Find where the given text appears and provide that cell's center as [x, y] coordinate. 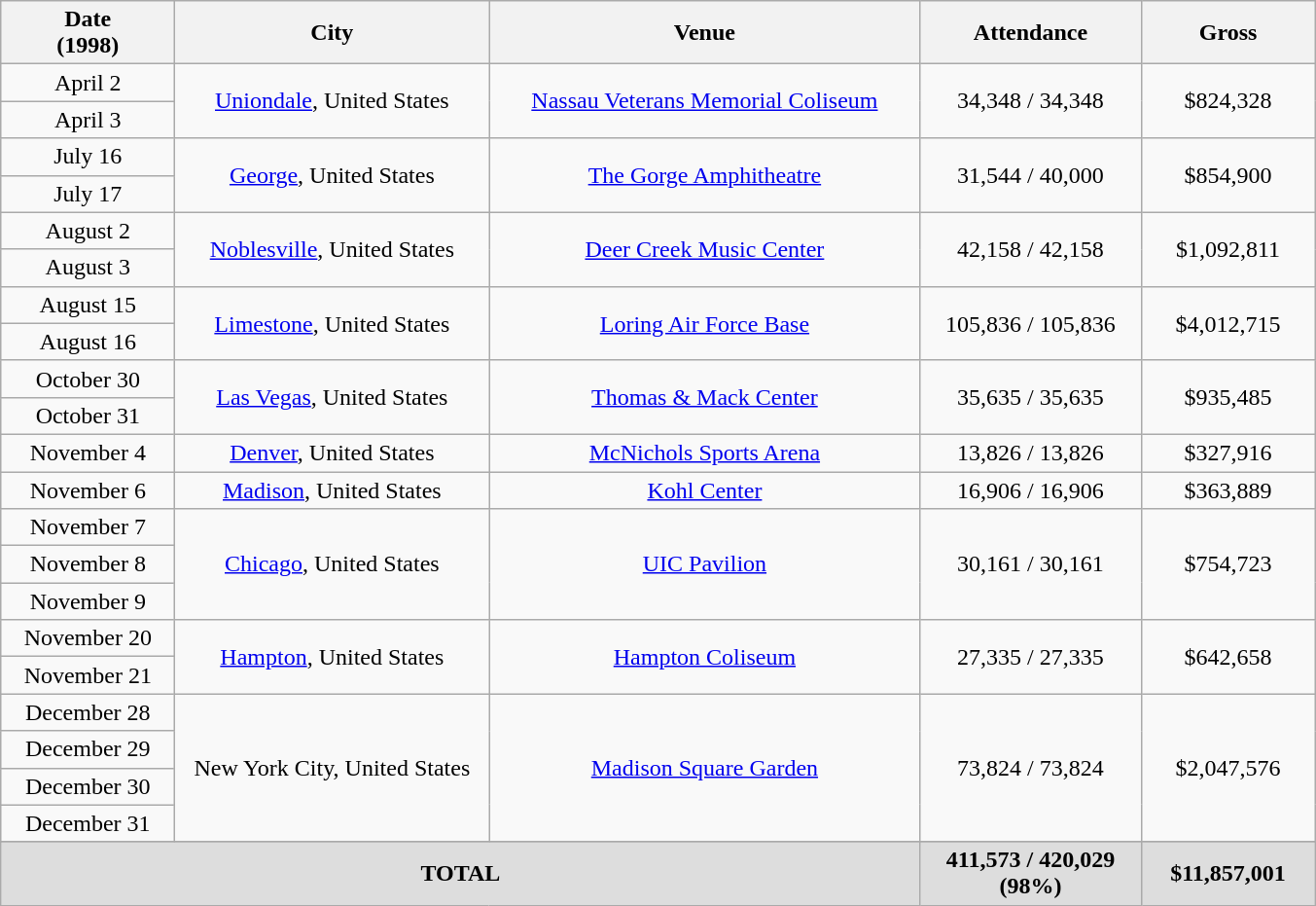
Chicago, United States [333, 564]
November 7 [88, 527]
$754,723 [1227, 564]
December 28 [88, 712]
Hampton, United States [333, 657]
August 2 [88, 231]
Attendance [1031, 33]
$363,889 [1227, 489]
Gross [1227, 33]
July 17 [88, 194]
$854,900 [1227, 175]
30,161 / 30,161 [1031, 564]
November 9 [88, 601]
$11,857,001 [1227, 874]
McNichols Sports Arena [704, 453]
November 4 [88, 453]
November 21 [88, 675]
Thomas & Mack Center [704, 397]
$2,047,576 [1227, 768]
November 8 [88, 564]
Madison, United States [333, 489]
34,348 / 34,348 [1031, 101]
35,635 / 35,635 [1031, 397]
Loring Air Force Base [704, 323]
The Gorge Amphitheatre [704, 175]
April 2 [88, 83]
Hampton Coliseum [704, 657]
$824,328 [1227, 101]
Madison Square Garden [704, 768]
December 29 [88, 749]
TOTAL [461, 874]
December 30 [88, 786]
December 31 [88, 823]
Limestone, United States [333, 323]
Uniondale, United States [333, 101]
November 6 [88, 489]
Noblesville, United States [333, 249]
October 31 [88, 416]
UIC Pavilion [704, 564]
16,906 / 16,906 [1031, 489]
Nassau Veterans Memorial Coliseum [704, 101]
42,158 / 42,158 [1031, 249]
31,544 / 40,000 [1031, 175]
Kohl Center [704, 489]
November 20 [88, 638]
$327,916 [1227, 453]
73,824 / 73,824 [1031, 768]
August 3 [88, 268]
October 30 [88, 379]
Date(1998) [88, 33]
Las Vegas, United States [333, 397]
411,573 / 420,029 (98%) [1031, 874]
13,826 / 13,826 [1031, 453]
George, United States [333, 175]
City [333, 33]
$4,012,715 [1227, 323]
Denver, United States [333, 453]
July 16 [88, 157]
$935,485 [1227, 397]
April 3 [88, 120]
August 16 [88, 342]
New York City, United States [333, 768]
$642,658 [1227, 657]
27,335 / 27,335 [1031, 657]
Deer Creek Music Center [704, 249]
August 15 [88, 305]
Venue [704, 33]
105,836 / 105,836 [1031, 323]
$1,092,811 [1227, 249]
